Return (x, y) of the center of cell containing provided text 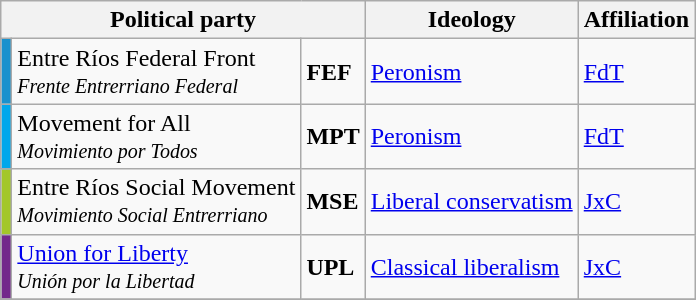
Movement for AllMovimiento por Todos (156, 136)
Entre Ríos Social MovementMovimiento Social Entrerriano (156, 202)
Union for LibertyUnión por la Libertad (156, 266)
MPT (333, 136)
Affiliation (636, 20)
Liberal conservatism (472, 202)
FEF (333, 72)
MSE (333, 202)
Entre Ríos Federal FrontFrente Entrerriano Federal (156, 72)
Political party (183, 20)
Classical liberalism (472, 266)
UPL (333, 266)
Ideology (472, 20)
